Provide the (x, y) coordinate of the cell's center where the given text is located.  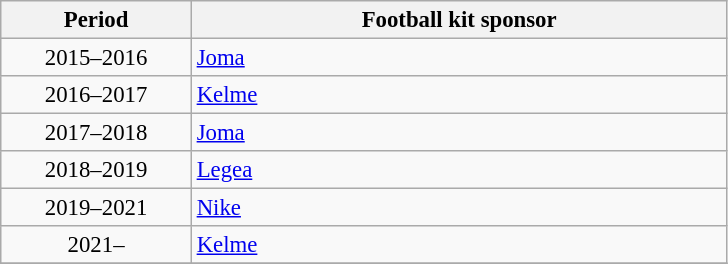
Football kit sponsor (459, 20)
Nike (459, 208)
2019–2021 (96, 208)
Period (96, 20)
2015–2016 (96, 58)
2016–2017 (96, 95)
2021– (96, 245)
2017–2018 (96, 133)
Legea (459, 170)
2018–2019 (96, 170)
